From the cell containing the given text, extract its center point as [x, y] coordinate. 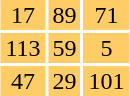
89 [65, 15]
47 [22, 81]
113 [22, 48]
17 [22, 15]
101 [106, 81]
59 [65, 48]
5 [106, 48]
29 [65, 81]
71 [106, 15]
